Identify which cell holds the provided text, then report its (x, y) central coordinate. 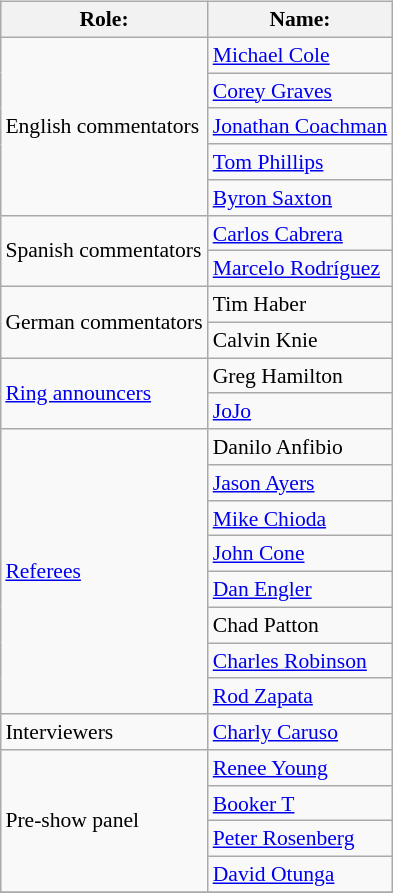
Spanish commentators (104, 250)
Dan Engler (300, 590)
Michael Cole (300, 55)
Mike Chioda (300, 518)
Referees (104, 572)
Carlos Cabrera (300, 233)
Byron Saxton (300, 198)
Jonathan Coachman (300, 126)
David Otunga (300, 875)
Charly Caruso (300, 732)
Chad Patton (300, 625)
Tom Phillips (300, 162)
Name: (300, 20)
Interviewers (104, 732)
Tim Haber (300, 305)
John Cone (300, 554)
English commentators (104, 126)
Rod Zapata (300, 696)
Marcelo Rodríguez (300, 269)
Corey Graves (300, 91)
Pre-show panel (104, 821)
Ring announcers (104, 394)
Charles Robinson (300, 661)
Calvin Knie (300, 340)
Jason Ayers (300, 483)
Role: (104, 20)
German commentators (104, 322)
Peter Rosenberg (300, 839)
Greg Hamilton (300, 376)
JoJo (300, 411)
Danilo Anfibio (300, 447)
Booker T (300, 803)
Renee Young (300, 768)
